Locate the cell with the specified text and output its (x, y) center coordinate. 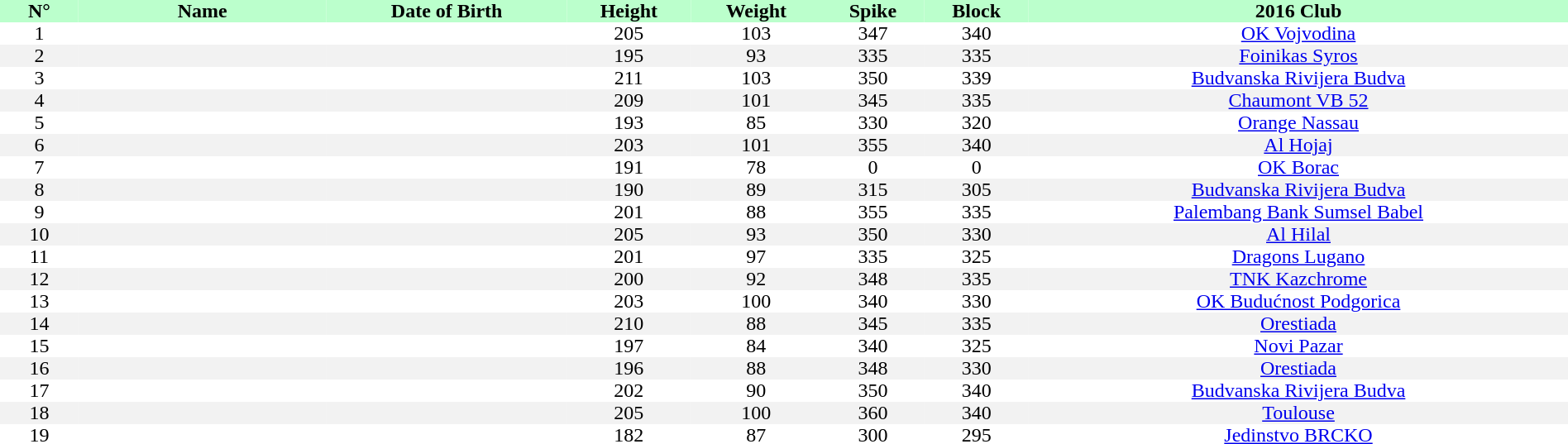
4 (40, 101)
78 (756, 167)
15 (40, 346)
200 (629, 279)
360 (872, 413)
18 (40, 413)
90 (756, 390)
193 (629, 122)
Date of Birth (447, 12)
12 (40, 279)
14 (40, 324)
N° (40, 12)
84 (756, 346)
Foinikas Syros (1298, 56)
Name (203, 12)
Toulouse (1298, 413)
Al Hojaj (1298, 146)
1 (40, 33)
197 (629, 346)
211 (629, 78)
209 (629, 101)
Palembang Bank Sumsel Babel (1298, 212)
347 (872, 33)
92 (756, 279)
190 (629, 190)
196 (629, 369)
Dragons Lugano (1298, 256)
8 (40, 190)
Spike (872, 12)
2016 Club (1298, 12)
97 (756, 256)
Novi Pazar (1298, 346)
202 (629, 390)
315 (872, 190)
Block (976, 12)
5 (40, 122)
OK Vojvodina (1298, 33)
195 (629, 56)
Chaumont VB 52 (1298, 101)
OK Budućnost Podgorica (1298, 301)
89 (756, 190)
7 (40, 167)
Al Hilal (1298, 235)
TNK Kazchrome (1298, 279)
10 (40, 235)
OK Borac (1298, 167)
85 (756, 122)
Orange Nassau (1298, 122)
Weight (756, 12)
17 (40, 390)
191 (629, 167)
9 (40, 212)
11 (40, 256)
13 (40, 301)
16 (40, 369)
Height (629, 12)
2 (40, 56)
3 (40, 78)
305 (976, 190)
339 (976, 78)
320 (976, 122)
6 (40, 146)
210 (629, 324)
